Identify which cell holds the provided text, then report its [x, y] central coordinate. 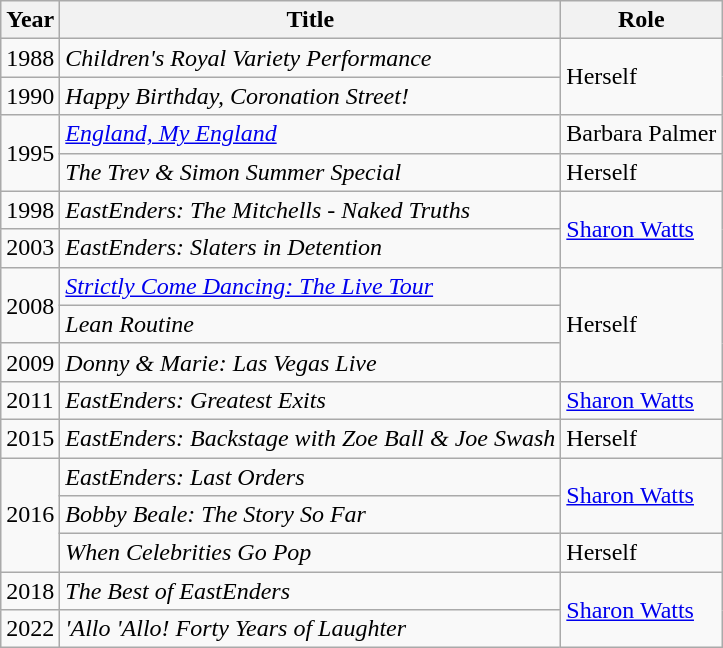
Children's Royal Variety Performance [310, 58]
Happy Birthday, Coronation Street! [310, 96]
EastEnders: Greatest Exits [310, 400]
England, My England [310, 134]
1995 [30, 153]
'Allo 'Allo! Forty Years of Laughter [310, 629]
The Trev & Simon Summer Special [310, 172]
Year [30, 20]
Donny & Marie: Las Vegas Live [310, 362]
EastEnders: Backstage with Zoe Ball & Joe Swash [310, 438]
EastEnders: The Mitchells - Naked Truths [310, 210]
Strictly Come Dancing: The Live Tour [310, 286]
1998 [30, 210]
EastEnders: Last Orders [310, 477]
2018 [30, 591]
2022 [30, 629]
1988 [30, 58]
Role [642, 20]
1990 [30, 96]
The Best of EastEnders [310, 591]
2009 [30, 362]
Bobby Beale: The Story So Far [310, 515]
EastEnders: Slaters in Detention [310, 248]
2011 [30, 400]
2003 [30, 248]
2016 [30, 515]
Barbara Palmer [642, 134]
Lean Routine [310, 324]
2008 [30, 305]
Title [310, 20]
2015 [30, 438]
When Celebrities Go Pop [310, 553]
